Capture the cell that displays the provided text and extract its (x, y) central coordinate. 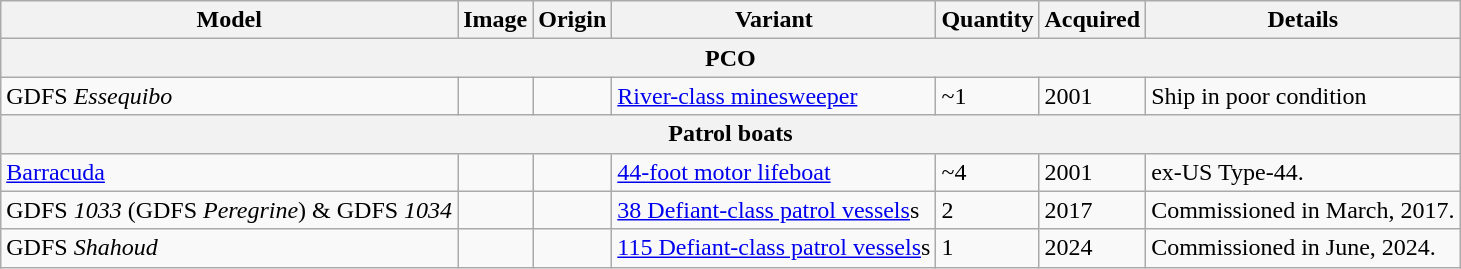
GDFS 1033 (GDFS Peregrine) & GDFS 1034 (230, 210)
River-class minesweeper (774, 96)
2 (988, 210)
~1 (988, 96)
Details (1303, 20)
2017 (1092, 210)
1 (988, 248)
Commissioned in March, 2017. (1303, 210)
38 Defiant-class patrol vesselss (774, 210)
Model (230, 20)
115 Defiant-class patrol vesselss (774, 248)
Image (496, 20)
ex-US Type-44. (1303, 172)
Quantity (988, 20)
2024 (1092, 248)
Commissioned in June, 2024. (1303, 248)
Patrol boats (730, 134)
Origin (572, 20)
GDFS Shahoud (230, 248)
~4 (988, 172)
GDFS Essequibo (230, 96)
44-foot motor lifeboat (774, 172)
Barracuda (230, 172)
Variant (774, 20)
Ship in poor condition (1303, 96)
Acquired (1092, 20)
PCO (730, 58)
